Capture the cell that displays the provided text and extract its [X, Y] central coordinate. 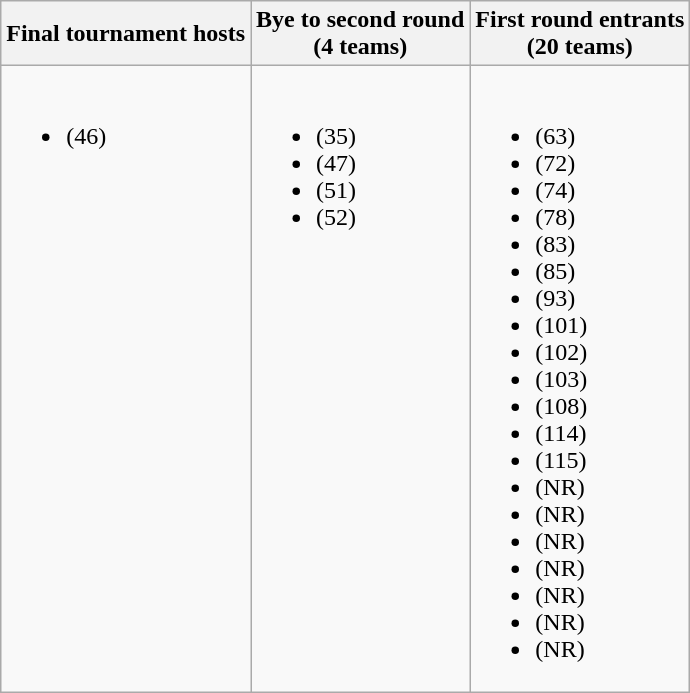
(35) (47) (51) (52) [360, 379]
Final tournament hosts [126, 34]
First round entrants(20 teams) [580, 34]
Bye to second round(4 teams) [360, 34]
(63) (72) (74) (78) (83) (85) (93) (101) (102) (103) (108) (114) (115) (NR) (NR) (NR) (NR) (NR) (NR) (NR) [580, 379]
(46) [126, 379]
